For the text-containing cell, return its midpoint in [X, Y] coordinate format. 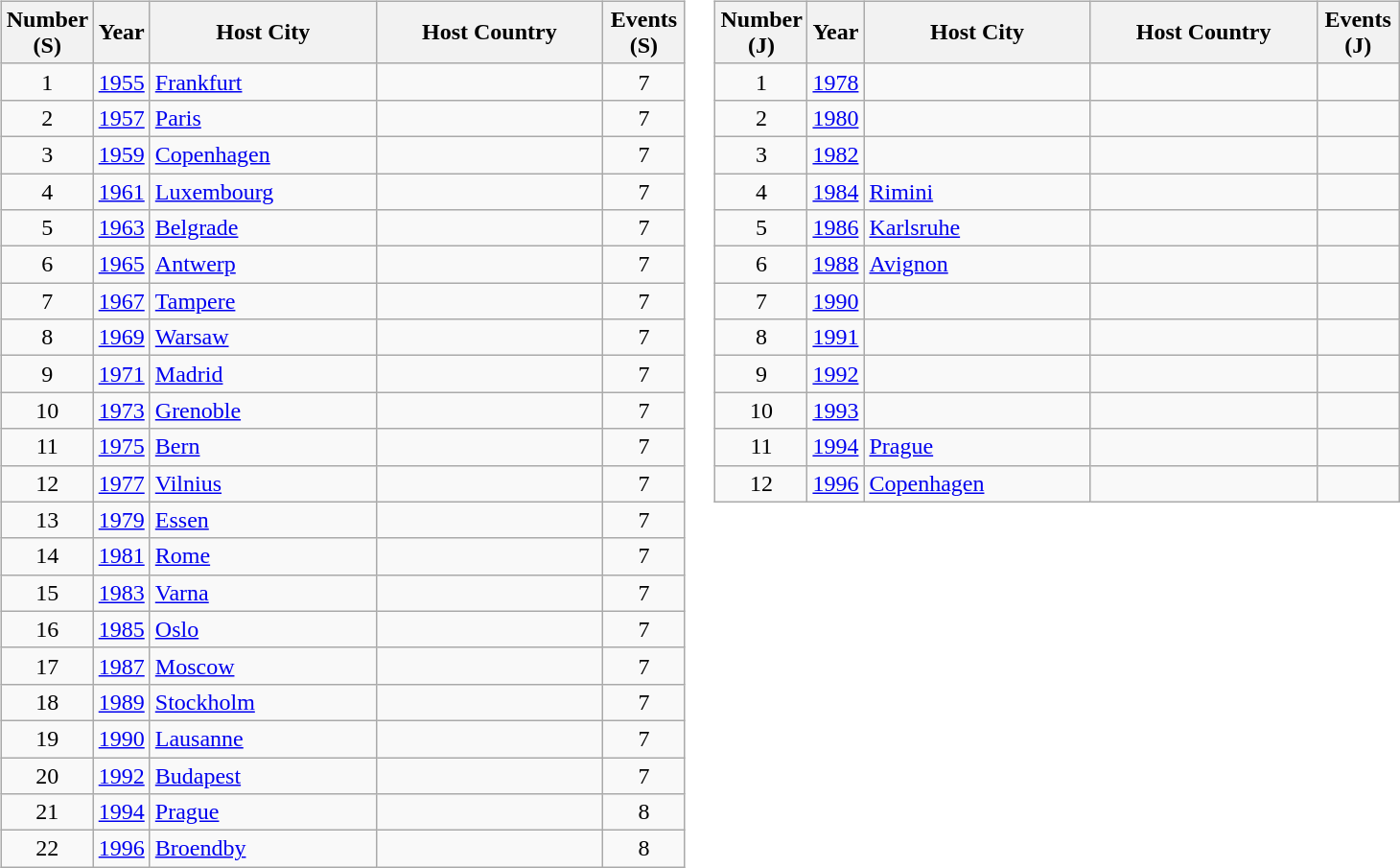
1985 [121, 629]
1984 [836, 191]
1986 [836, 228]
1978 [836, 82]
Events (S) [643, 33]
1961 [121, 191]
Avignon [977, 265]
13 [47, 520]
1989 [121, 702]
1975 [121, 447]
Lausanne [263, 739]
Bern [263, 447]
1957 [121, 118]
Varna [263, 593]
Vilnius [263, 483]
Rimini [977, 191]
1987 [121, 666]
Events (J) [1358, 33]
Number (J) [761, 33]
1973 [121, 411]
1965 [121, 265]
1967 [121, 301]
Essen [263, 520]
1983 [121, 593]
18 [47, 702]
Rome [263, 556]
1988 [836, 265]
19 [47, 739]
1959 [121, 154]
1982 [836, 154]
20 [47, 776]
Karlsruhe [977, 228]
1981 [121, 556]
Grenoble [263, 411]
Belgrade [263, 228]
Madrid [263, 374]
1963 [121, 228]
1980 [836, 118]
Number (S) [47, 33]
16 [47, 629]
Budapest [263, 776]
1977 [121, 483]
Antwerp [263, 265]
15 [47, 593]
Oslo [263, 629]
1979 [121, 520]
14 [47, 556]
Broendby [263, 849]
Frankfurt [263, 82]
1991 [836, 338]
Tampere [263, 301]
21 [47, 812]
Warsaw [263, 338]
Moscow [263, 666]
Stockholm [263, 702]
1955 [121, 82]
Paris [263, 118]
1971 [121, 374]
22 [47, 849]
17 [47, 666]
1969 [121, 338]
1993 [836, 411]
Luxembourg [263, 191]
